Find where the given text appears and provide that cell's center as (x, y) coordinate. 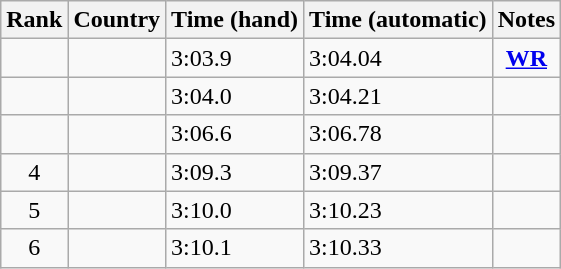
Time (automatic) (398, 20)
Time (hand) (235, 20)
3:03.9 (235, 58)
3:10.1 (235, 248)
4 (34, 172)
3:04.21 (398, 96)
3:04.04 (398, 58)
6 (34, 248)
3:09.3 (235, 172)
5 (34, 210)
Notes (526, 20)
Rank (34, 20)
3:10.0 (235, 210)
3:06.78 (398, 134)
Country (117, 20)
3:10.23 (398, 210)
3:09.37 (398, 172)
3:10.33 (398, 248)
3:04.0 (235, 96)
3:06.6 (235, 134)
WR (526, 58)
